Provide the (x, y) coordinate of the cell's center where the given text is located.  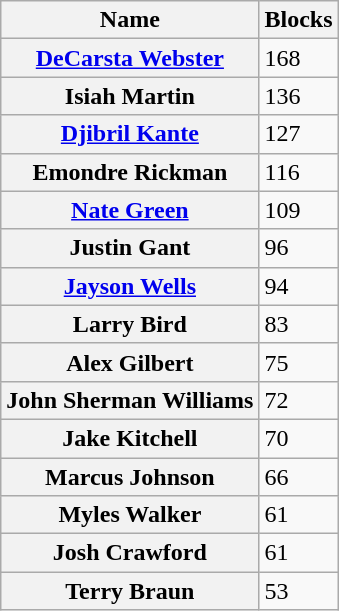
John Sherman Williams (130, 400)
Marcus Johnson (130, 477)
72 (298, 400)
Emondre Rickman (130, 172)
DeCarsta Webster (130, 58)
109 (298, 210)
127 (298, 134)
Nate Green (130, 210)
168 (298, 58)
116 (298, 172)
Larry Bird (130, 324)
Justin Gant (130, 248)
96 (298, 248)
Jayson Wells (130, 286)
70 (298, 438)
Name (130, 20)
Terry Braun (130, 591)
83 (298, 324)
Myles Walker (130, 515)
Djibril Kante (130, 134)
75 (298, 362)
Josh Crawford (130, 553)
Isiah Martin (130, 96)
Alex Gilbert (130, 362)
Blocks (298, 20)
53 (298, 591)
94 (298, 286)
136 (298, 96)
66 (298, 477)
Jake Kitchell (130, 438)
